Find where the given text appears and provide that cell's center as [X, Y] coordinate. 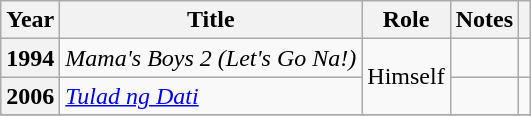
1994 [30, 58]
Tulad ng Dati [211, 96]
Role [406, 20]
Himself [406, 77]
Title [211, 20]
2006 [30, 96]
Notes [484, 20]
Mama's Boys 2 (Let's Go Na!) [211, 58]
Year [30, 20]
